From the cell containing the given text, extract its center point as (x, y) coordinate. 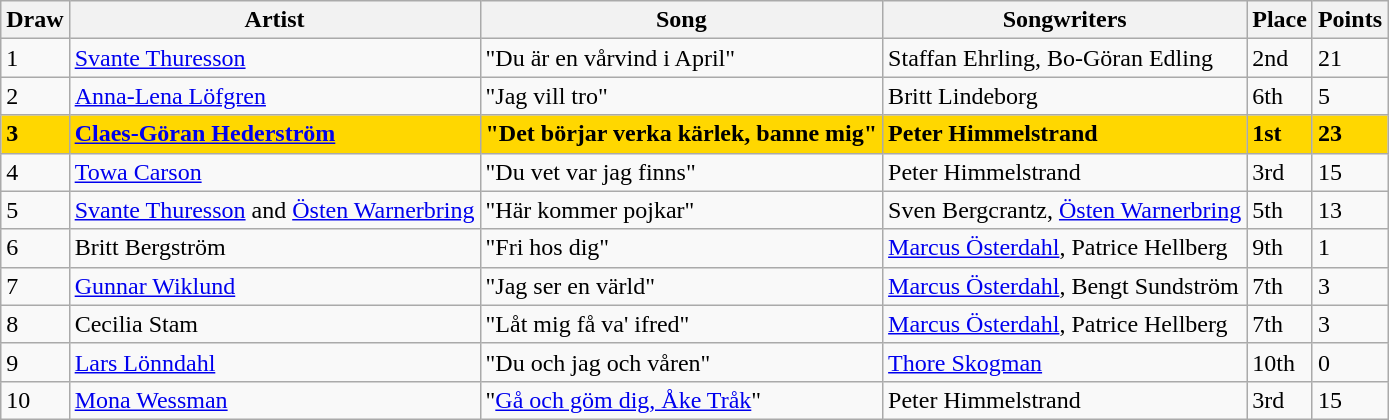
"Du och jag och våren" (682, 362)
"Fri hos dig" (682, 248)
"Jag vill tro" (682, 96)
"Du är en vårvind i April" (682, 58)
Song (682, 20)
2nd (1280, 58)
Britt Lindeborg (1065, 96)
"Här kommer pojkar" (682, 210)
Anna-Lena Löfgren (274, 96)
5th (1280, 210)
6th (1280, 96)
1st (1280, 134)
Artist (274, 20)
0 (1350, 362)
Towa Carson (274, 172)
9th (1280, 248)
8 (35, 324)
Cecilia Stam (274, 324)
"Det börjar verka kärlek, banne mig" (682, 134)
21 (1350, 58)
Claes-Göran Hederström (274, 134)
13 (1350, 210)
"Låt mig få va' ifred" (682, 324)
Thore Skogman (1065, 362)
4 (35, 172)
Draw (35, 20)
10 (35, 400)
Britt Bergström (274, 248)
Staffan Ehrling, Bo-Göran Edling (1065, 58)
6 (35, 248)
"Gå och göm dig, Åke Tråk" (682, 400)
9 (35, 362)
Mona Wessman (274, 400)
Place (1280, 20)
Lars Lönndahl (274, 362)
"Du vet var jag finns" (682, 172)
Gunnar Wiklund (274, 286)
"Jag ser en värld" (682, 286)
Points (1350, 20)
Svante Thuresson and Östen Warnerbring (274, 210)
Svante Thuresson (274, 58)
23 (1350, 134)
Marcus Österdahl, Bengt Sundström (1065, 286)
Sven Bergcrantz, Östen Warnerbring (1065, 210)
2 (35, 96)
Songwriters (1065, 20)
10th (1280, 362)
7 (35, 286)
